Detect which cell encompasses the target text, then output its (x, y) center coordinate. 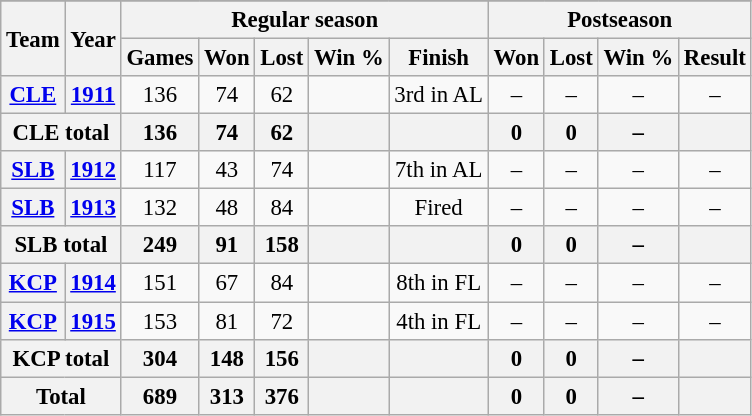
Result (716, 58)
1915 (93, 321)
SLB total (61, 245)
43 (227, 170)
KCP total (61, 358)
Team (33, 38)
CLE (33, 95)
158 (282, 245)
3rd in AL (438, 95)
8th in FL (438, 283)
249 (160, 245)
Total (61, 396)
Postseason (620, 20)
132 (160, 208)
CLE total (61, 133)
1914 (93, 283)
153 (160, 321)
Regular season (304, 20)
72 (282, 321)
148 (227, 358)
1911 (93, 95)
Year (93, 38)
Fired (438, 208)
48 (227, 208)
1913 (93, 208)
151 (160, 283)
67 (227, 283)
4th in FL (438, 321)
81 (227, 321)
91 (227, 245)
1912 (93, 170)
304 (160, 358)
117 (160, 170)
689 (160, 396)
313 (227, 396)
Finish (438, 58)
Games (160, 58)
156 (282, 358)
7th in AL (438, 170)
376 (282, 396)
